Return [x, y] of the center of cell containing provided text 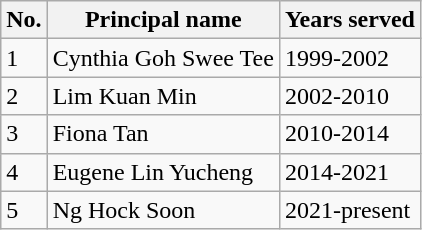
Cynthia Goh Swee Tee [163, 58]
5 [24, 210]
1999-2002 [350, 58]
Principal name [163, 20]
No. [24, 20]
3 [24, 134]
Years served [350, 20]
2014-2021 [350, 172]
Eugene Lin Yucheng [163, 172]
Fiona Tan [163, 134]
2002-2010 [350, 96]
4 [24, 172]
2010-2014 [350, 134]
Lim Kuan Min [163, 96]
1 [24, 58]
2021-present [350, 210]
2 [24, 96]
Ng Hock Soon [163, 210]
